Output the (x, y) coordinate of the center of the cell containing the given text.  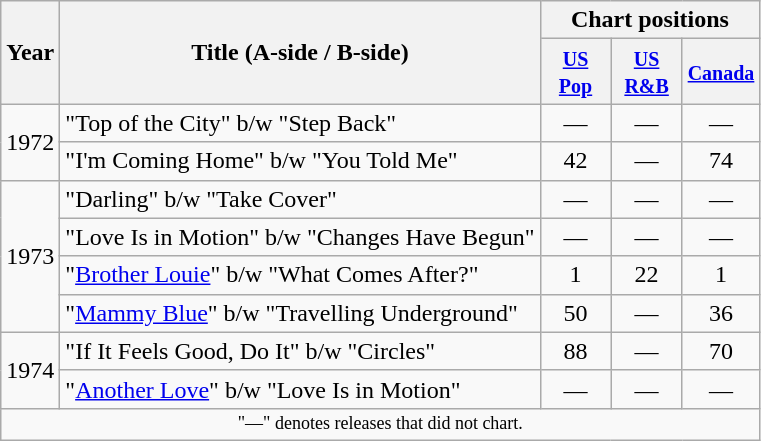
36 (721, 313)
"Another Love" b/w "Love Is in Motion" (300, 389)
US R&B (646, 72)
US Pop (576, 72)
42 (576, 161)
50 (576, 313)
88 (576, 351)
"Top of the City" b/w "Step Back" (300, 123)
22 (646, 275)
1972 (30, 142)
1973 (30, 256)
"I'm Coming Home" b/w "You Told Me" (300, 161)
"—" denotes releases that did not chart. (380, 424)
74 (721, 161)
"Love Is in Motion" b/w "Changes Have Begun" (300, 237)
Canada (721, 72)
"If It Feels Good, Do It" b/w "Circles" (300, 351)
"Mammy Blue" b/w "Travelling Underground" (300, 313)
1974 (30, 370)
Chart positions (650, 20)
"Darling" b/w "Take Cover" (300, 199)
"Brother Louie" b/w "What Comes After?" (300, 275)
Year (30, 52)
70 (721, 351)
Title (A-side / B-side) (300, 52)
